Determine the (x, y) coordinate at the center of the cell enclosing the given text.  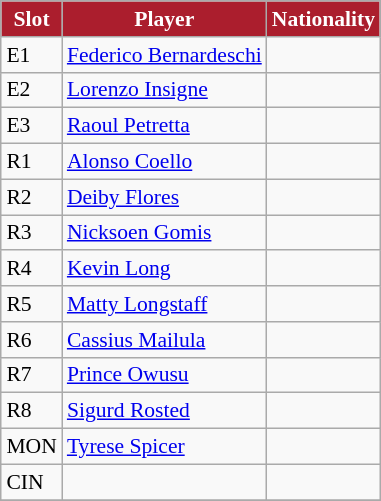
Federico Bernardeschi (164, 55)
Deiby Flores (164, 197)
R6 (32, 340)
R1 (32, 162)
Alonso Coello (164, 162)
R8 (32, 411)
Sigurd Rosted (164, 411)
Lorenzo Insigne (164, 90)
E3 (32, 126)
R5 (32, 304)
E2 (32, 90)
Raoul Petretta (164, 126)
Cassius Mailula (164, 340)
Player (164, 19)
Matty Longstaff (164, 304)
Nicksoen Gomis (164, 233)
CIN (32, 482)
MON (32, 447)
Prince Owusu (164, 375)
R2 (32, 197)
R3 (32, 233)
R4 (32, 269)
Tyrese Spicer (164, 447)
Nationality (324, 19)
R7 (32, 375)
Kevin Long (164, 269)
E1 (32, 55)
Slot (32, 19)
